Determine the [X, Y] coordinate at the center of the cell enclosing the given text.  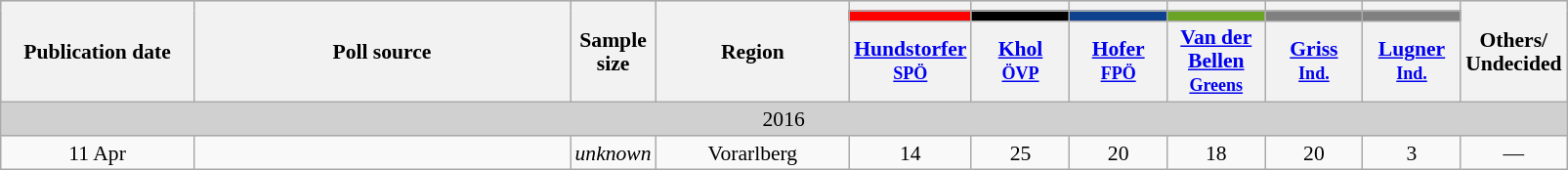
Sample size [614, 52]
2016 [784, 119]
KholÖVP [1020, 62]
Others/Undecided [1513, 52]
3 [1412, 152]
11 Apr [98, 152]
Vorarlberg [753, 152]
Publication date [98, 52]
— [1513, 152]
GrissInd. [1314, 62]
LugnerInd. [1412, 62]
18 [1216, 152]
Van der BellenGreens [1216, 62]
HoferFPÖ [1119, 62]
unknown [614, 152]
Poll source [381, 52]
14 [911, 152]
25 [1020, 152]
HundstorferSPÖ [911, 62]
Region [753, 52]
